Pinpoint the cell where the given text exists, returning its [x, y] midpoint coordinate. 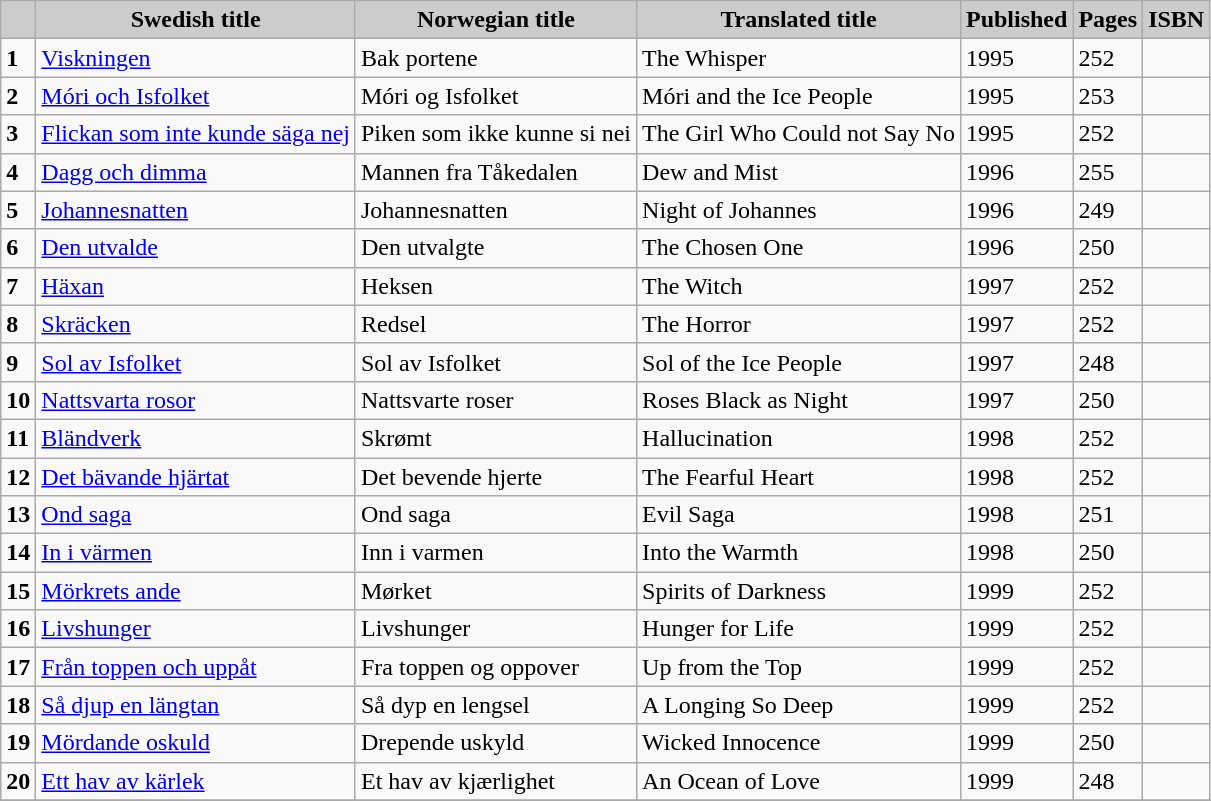
Nattsvarte roser [496, 400]
Drepende uskyld [496, 743]
Swedish title [196, 20]
Móri og Isfolket [496, 96]
Piken som ikke kunne si nei [496, 134]
3 [18, 134]
1 [18, 58]
Det bevende hjerte [496, 477]
Nattsvarta rosor [196, 400]
Den utvalde [196, 248]
253 [1108, 96]
Mannen fra Tåkedalen [496, 172]
20 [18, 781]
Dagg och dimma [196, 172]
The Chosen One [799, 248]
A Longing So Deep [799, 705]
2 [18, 96]
Bländverk [196, 438]
6 [18, 248]
18 [18, 705]
13 [18, 515]
Skräcken [196, 324]
251 [1108, 515]
Redsel [496, 324]
Spirits of Darkness [799, 591]
Et hav av kjærlighet [496, 781]
19 [18, 743]
Ett hav av kärlek [196, 781]
Så dyp en lengsel [496, 705]
Häxan [196, 286]
11 [18, 438]
The Girl Who Could not Say No [799, 134]
Den utvalgte [496, 248]
Fra toppen og oppover [496, 667]
4 [18, 172]
Det bävande hjärtat [196, 477]
The Fearful Heart [799, 477]
8 [18, 324]
14 [18, 553]
5 [18, 210]
An Ocean of Love [799, 781]
Móri och Isfolket [196, 96]
Bak portene [496, 58]
Roses Black as Night [799, 400]
9 [18, 362]
Mördande oskuld [196, 743]
10 [18, 400]
Viskningen [196, 58]
12 [18, 477]
Night of Johannes [799, 210]
Flickan som inte kunde säga nej [196, 134]
Hunger for Life [799, 629]
ISBN [1176, 20]
The Whisper [799, 58]
Från toppen och uppåt [196, 667]
The Horror [799, 324]
Mørket [496, 591]
15 [18, 591]
Up from the Top [799, 667]
Dew and Mist [799, 172]
Inn i varmen [496, 553]
Så djup en längtan [196, 705]
Hallucination [799, 438]
7 [18, 286]
Published [1016, 20]
Skrømt [496, 438]
Mörkrets ande [196, 591]
Heksen [496, 286]
16 [18, 629]
249 [1108, 210]
The Witch [799, 286]
Sol of the Ice People [799, 362]
In i värmen [196, 553]
Wicked Innocence [799, 743]
Evil Saga [799, 515]
Norwegian title [496, 20]
Into the Warmth [799, 553]
Pages [1108, 20]
17 [18, 667]
Móri and the Ice People [799, 96]
255 [1108, 172]
Translated title [799, 20]
